From the cell containing the given text, extract its center point as (x, y) coordinate. 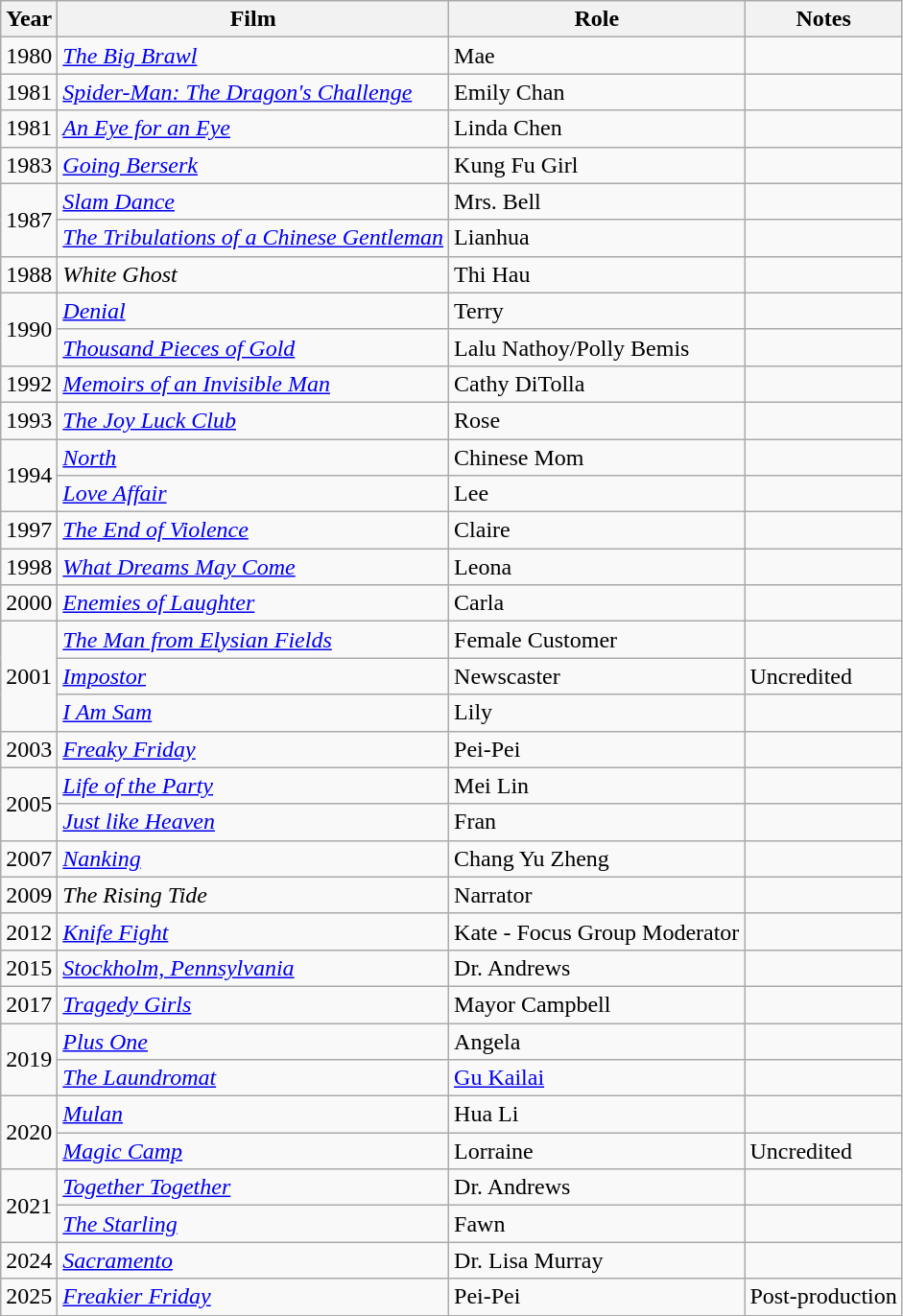
Kate - Focus Group Moderator (597, 931)
Knife Fight (253, 931)
Life of the Party (253, 786)
1988 (29, 274)
Lily (597, 713)
Lee (597, 494)
Tragedy Girls (253, 1004)
Female Customer (597, 640)
The Starling (253, 1224)
Emily Chan (597, 92)
Spider-Man: The Dragon's Challenge (253, 92)
The Laundromat (253, 1078)
1994 (29, 476)
Notes (823, 19)
2021 (29, 1206)
2007 (29, 858)
2019 (29, 1059)
What Dreams May Come (253, 567)
Thi Hau (597, 274)
Love Affair (253, 494)
The Rising Tide (253, 895)
1990 (29, 329)
Sacramento (253, 1260)
Role (597, 19)
The Man from Elysian Fields (253, 640)
Going Berserk (253, 165)
Hua Li (597, 1115)
Newscaster (597, 676)
Angela (597, 1041)
The End of Violence (253, 530)
I Am Sam (253, 713)
Fawn (597, 1224)
Thousand Pieces of Gold (253, 347)
Memoirs of an Invisible Man (253, 384)
Freakier Friday (253, 1297)
Narrator (597, 895)
2000 (29, 603)
The Big Brawl (253, 56)
The Tribulations of a Chinese Gentleman (253, 238)
Mae (597, 56)
The Joy Luck Club (253, 420)
Mulan (253, 1115)
1983 (29, 165)
Chang Yu Zheng (597, 858)
Slam Dance (253, 201)
2012 (29, 931)
2017 (29, 1004)
Chinese Mom (597, 458)
Lalu Nathoy/Polly Bemis (597, 347)
2003 (29, 749)
Magic Camp (253, 1151)
Nanking (253, 858)
Stockholm, Pennsylvania (253, 968)
Cathy DiTolla (597, 384)
Carla (597, 603)
1987 (29, 220)
Plus One (253, 1041)
Gu Kailai (597, 1078)
Mayor Campbell (597, 1004)
2015 (29, 968)
1992 (29, 384)
Mei Lin (597, 786)
Year (29, 19)
Impostor (253, 676)
2020 (29, 1133)
1993 (29, 420)
Linda Chen (597, 129)
2005 (29, 804)
Just like Heaven (253, 822)
Enemies of Laughter (253, 603)
1997 (29, 530)
Leona (597, 567)
1980 (29, 56)
An Eye for an Eye (253, 129)
Fran (597, 822)
Denial (253, 311)
2001 (29, 676)
Rose (597, 420)
2025 (29, 1297)
1998 (29, 567)
Film (253, 19)
Freaky Friday (253, 749)
White Ghost (253, 274)
Lorraine (597, 1151)
North (253, 458)
Terry (597, 311)
Post-production (823, 1297)
Together Together (253, 1187)
Dr. Lisa Murray (597, 1260)
2009 (29, 895)
Lianhua (597, 238)
2024 (29, 1260)
Kung Fu Girl (597, 165)
Mrs. Bell (597, 201)
Claire (597, 530)
